Find where the given text appears and provide that cell's center as (x, y) coordinate. 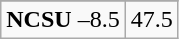
47.5 (152, 20)
NCSU –8.5 (63, 20)
